Identify which cell holds the provided text, then report its (X, Y) central coordinate. 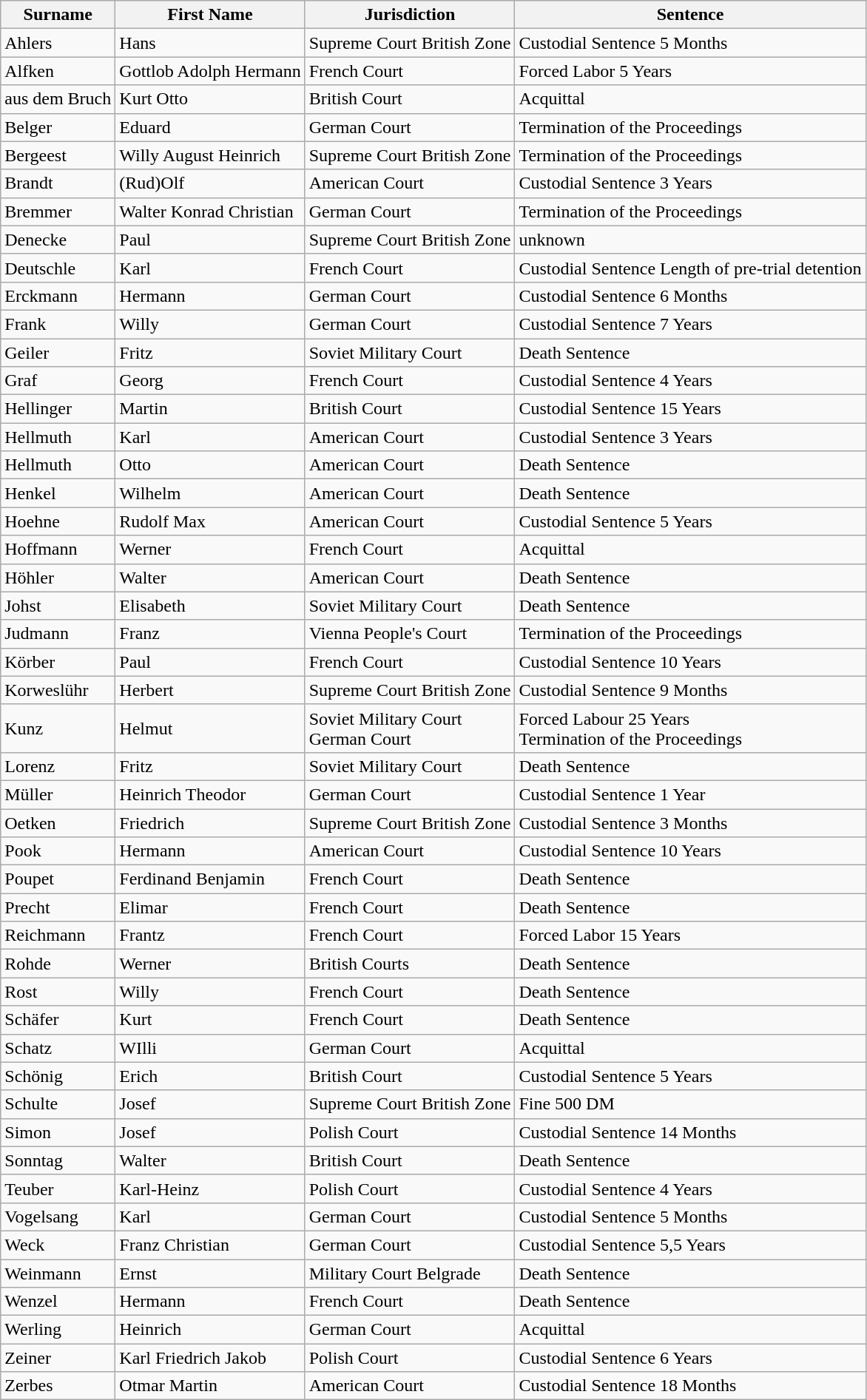
Hellinger (58, 409)
Erckmann (58, 296)
Rohde (58, 964)
Frank (58, 324)
Poupet (58, 879)
Müller (58, 794)
Herbert (210, 690)
Hoehne (58, 521)
Custodial Sentence 7 Years (690, 324)
Karl Friedrich Jakob (210, 1358)
Simon (58, 1132)
Lorenz (58, 766)
Bergeest (58, 155)
Heinrich Theodor (210, 794)
WIlli (210, 1048)
Ahlers (58, 43)
Military Court Belgrade (410, 1273)
Kurt (210, 1020)
Custodial Sentence Length of pre-trial detention (690, 268)
First Name (210, 15)
Judmann (58, 634)
Elisabeth (210, 606)
Werling (58, 1330)
Otmar Martin (210, 1386)
Vienna People's Court (410, 634)
Henkel (58, 493)
Custodial Sentence 18 Months (690, 1386)
Wenzel (58, 1302)
Rost (58, 992)
Wilhelm (210, 493)
Franz (210, 634)
Eduard (210, 127)
Oetken (58, 823)
aus dem Bruch (58, 99)
Kurt Otto (210, 99)
Bremmer (58, 212)
Denecke (58, 240)
Deutschle (58, 268)
Johst (58, 606)
Surname (58, 15)
Heinrich (210, 1330)
Friedrich (210, 823)
Custodial Sentence 15 Years (690, 409)
Karl-Heinz (210, 1188)
Alfken (58, 71)
Hans (210, 43)
unknown (690, 240)
Martin (210, 409)
Reichmann (58, 936)
Custodial Sentence 1 Year (690, 794)
Kunz (58, 728)
Geiler (58, 353)
Franz Christian (210, 1245)
Weinmann (58, 1273)
Custodial Sentence 6 Months (690, 296)
Schatz (58, 1048)
Körber (58, 662)
Custodial Sentence 6 Years (690, 1358)
Custodial Sentence 3 Months (690, 823)
Ernst (210, 1273)
Willy August Heinrich (210, 155)
Belger (58, 127)
Frantz (210, 936)
Forced Labor 5 Years (690, 71)
Weck (58, 1245)
Schönig (58, 1076)
Pook (58, 851)
(Rud)Olf (210, 183)
Walter Konrad Christian (210, 212)
Zerbes (58, 1386)
Schulte (58, 1104)
Schäfer (58, 1020)
Vogelsang (58, 1217)
Rudolf Max (210, 521)
British Courts (410, 964)
Forced Labor 15 Years (690, 936)
Otto (210, 465)
Custodial Sentence 9 Months (690, 690)
Soviet Military CourtGerman Court (410, 728)
Custodial Sentence 5,5 Years (690, 1245)
Forced Labour 25 YearsTermination of the Proceedings (690, 728)
Precht (58, 907)
Georg (210, 381)
Gottlob Adolph Hermann (210, 71)
Höhler (58, 578)
Brandt (58, 183)
Zeiner (58, 1358)
Korweslühr (58, 690)
Teuber (58, 1188)
Ferdinand Benjamin (210, 879)
Hoffmann (58, 549)
Fine 500 DM (690, 1104)
Erich (210, 1076)
Jurisdiction (410, 15)
Helmut (210, 728)
Sonntag (58, 1160)
Sentence (690, 15)
Elimar (210, 907)
Custodial Sentence 14 Months (690, 1132)
Graf (58, 381)
